For the text-containing cell, return its midpoint in [x, y] coordinate format. 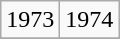
1974 [90, 20]
1973 [30, 20]
